Search for the cell housing the specified text and yield its [X, Y] center coordinate. 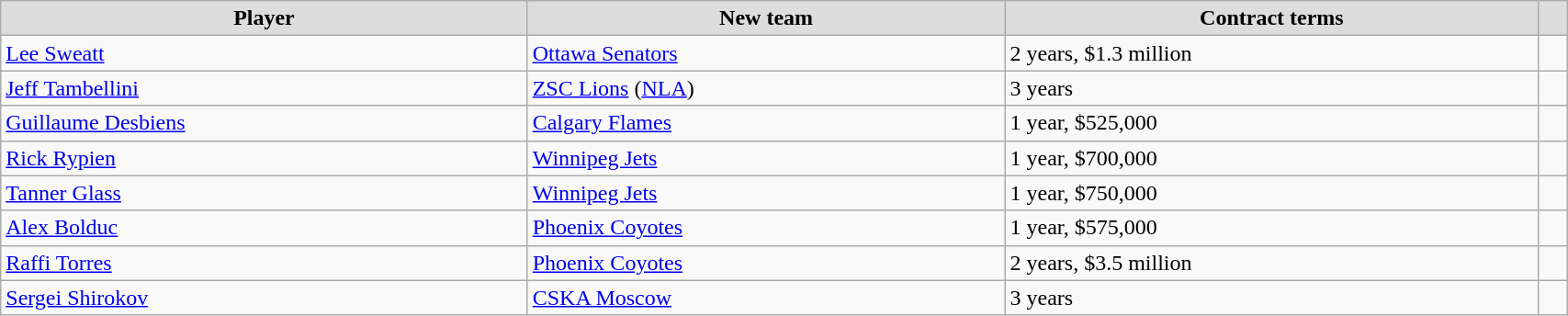
Jeff Tambellini [265, 88]
1 year, $750,000 [1271, 193]
Tanner Glass [265, 193]
CSKA Moscow [766, 298]
2 years, $3.5 million [1271, 263]
Contract terms [1271, 18]
Calgary Flames [766, 123]
1 year, $700,000 [1271, 158]
Lee Sweatt [265, 53]
Sergei Shirokov [265, 298]
New team [766, 18]
ZSC Lions (NLA) [766, 88]
2 years, $1.3 million [1271, 53]
1 year, $575,000 [1271, 228]
Ottawa Senators [766, 53]
Alex Bolduc [265, 228]
Player [265, 18]
Raffi Torres [265, 263]
Guillaume Desbiens [265, 123]
Rick Rypien [265, 158]
1 year, $525,000 [1271, 123]
